Capture the cell that displays the provided text and extract its [x, y] central coordinate. 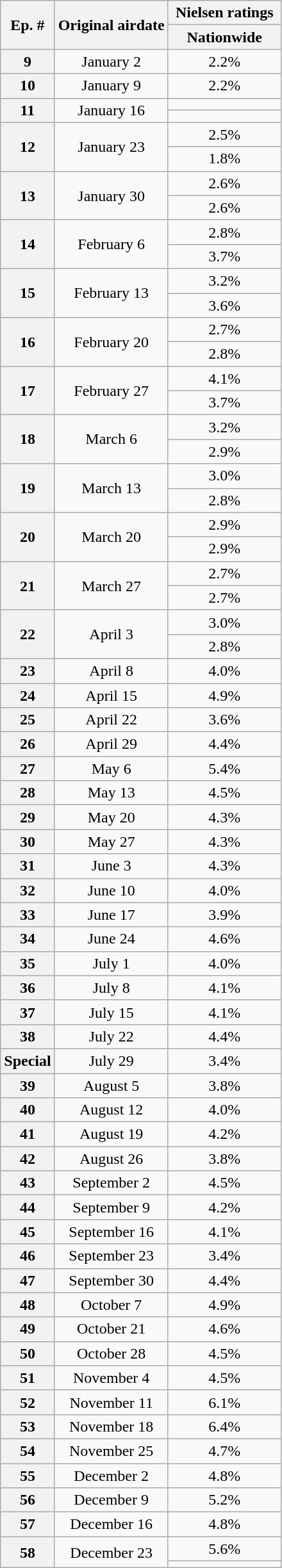
46 [28, 1256]
15 [28, 293]
December 16 [112, 1524]
August 12 [112, 1110]
10 [28, 86]
48 [28, 1305]
50 [28, 1353]
December 23 [112, 1553]
43 [28, 1183]
5.2% [224, 1500]
May 6 [112, 769]
57 [28, 1524]
9 [28, 61]
February 6 [112, 244]
October 21 [112, 1329]
June 24 [112, 939]
1.8% [224, 159]
August 19 [112, 1134]
January 16 [112, 110]
December 2 [112, 1475]
July 1 [112, 963]
February 27 [112, 391]
June 3 [112, 866]
November 25 [112, 1451]
February 13 [112, 293]
3.9% [224, 915]
March 27 [112, 585]
23 [28, 671]
Original airdate [112, 25]
April 15 [112, 695]
May 20 [112, 817]
49 [28, 1329]
April 22 [112, 720]
July 8 [112, 988]
47 [28, 1280]
31 [28, 866]
January 23 [112, 147]
November 18 [112, 1426]
53 [28, 1426]
26 [28, 744]
April 29 [112, 744]
June 10 [112, 890]
37 [28, 1012]
September 16 [112, 1232]
22 [28, 634]
5.4% [224, 769]
42 [28, 1159]
13 [28, 195]
5.6% [224, 1549]
April 8 [112, 671]
6.4% [224, 1426]
35 [28, 963]
August 26 [112, 1159]
14 [28, 244]
January 9 [112, 86]
May 27 [112, 842]
October 7 [112, 1305]
September 23 [112, 1256]
28 [28, 793]
21 [28, 585]
March 13 [112, 488]
24 [28, 695]
51 [28, 1378]
September 9 [112, 1207]
40 [28, 1110]
Nielsen ratings [224, 13]
November 11 [112, 1402]
16 [28, 342]
32 [28, 890]
30 [28, 842]
44 [28, 1207]
2.5% [224, 135]
45 [28, 1232]
17 [28, 391]
33 [28, 915]
September 30 [112, 1280]
58 [28, 1553]
July 15 [112, 1012]
6.1% [224, 1402]
Special [28, 1061]
November 4 [112, 1378]
38 [28, 1036]
Ep. # [28, 25]
4.7% [224, 1451]
25 [28, 720]
54 [28, 1451]
52 [28, 1402]
March 6 [112, 439]
July 29 [112, 1061]
19 [28, 488]
September 2 [112, 1183]
June 17 [112, 915]
July 22 [112, 1036]
39 [28, 1086]
May 13 [112, 793]
18 [28, 439]
56 [28, 1500]
29 [28, 817]
December 9 [112, 1500]
Nationwide [224, 37]
February 20 [112, 342]
January 2 [112, 61]
March 20 [112, 537]
12 [28, 147]
August 5 [112, 1086]
April 3 [112, 634]
20 [28, 537]
27 [28, 769]
55 [28, 1475]
36 [28, 988]
11 [28, 110]
34 [28, 939]
October 28 [112, 1353]
January 30 [112, 195]
41 [28, 1134]
